Scan for the cell matching the given text and deliver its (x, y) coordinate at center. 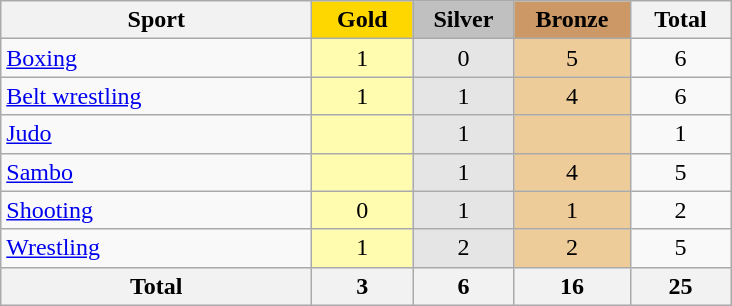
3 (362, 286)
Wrestling (156, 248)
Judo (156, 134)
16 (572, 286)
Bronze (572, 20)
Sambo (156, 172)
Belt wrestling (156, 96)
Gold (362, 20)
25 (680, 286)
Sport (156, 20)
Silver (464, 20)
Shooting (156, 210)
Boxing (156, 58)
